Find where the given text appears and provide that cell's center as [X, Y] coordinate. 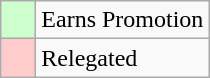
Earns Promotion [122, 20]
Relegated [122, 58]
